Provide the [x, y] coordinate of the cell's center where the given text is located.  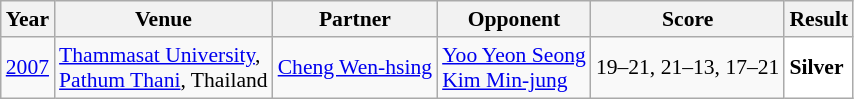
Result [818, 19]
Cheng Wen-hsing [355, 68]
Year [28, 19]
Venue [164, 19]
19–21, 21–13, 17–21 [688, 68]
Yoo Yeon Seong Kim Min-jung [514, 68]
Silver [818, 68]
Partner [355, 19]
Score [688, 19]
Opponent [514, 19]
Thammasat University,Pathum Thani, Thailand [164, 68]
2007 [28, 68]
